Identify which cell holds the provided text, then report its (X, Y) central coordinate. 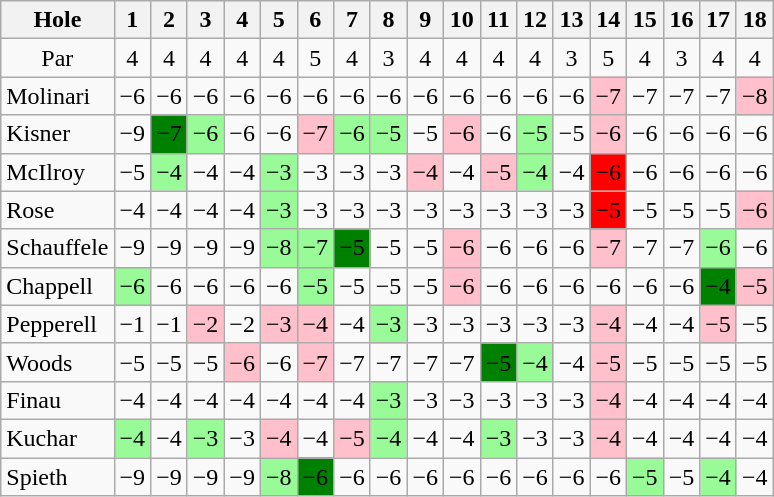
18 (754, 20)
Molinari (58, 96)
11 (498, 20)
1 (132, 20)
10 (462, 20)
15 (646, 20)
Finau (58, 400)
Par (58, 58)
7 (352, 20)
14 (608, 20)
Hole (58, 20)
Chappell (58, 286)
Rose (58, 210)
16 (682, 20)
Spieth (58, 477)
Kuchar (58, 438)
Pepperell (58, 324)
12 (536, 20)
9 (426, 20)
8 (388, 20)
2 (170, 20)
13 (572, 20)
Schauffele (58, 248)
Woods (58, 362)
McIlroy (58, 172)
6 (316, 20)
Kisner (58, 134)
17 (718, 20)
